Capture the cell that displays the provided text and extract its [X, Y] central coordinate. 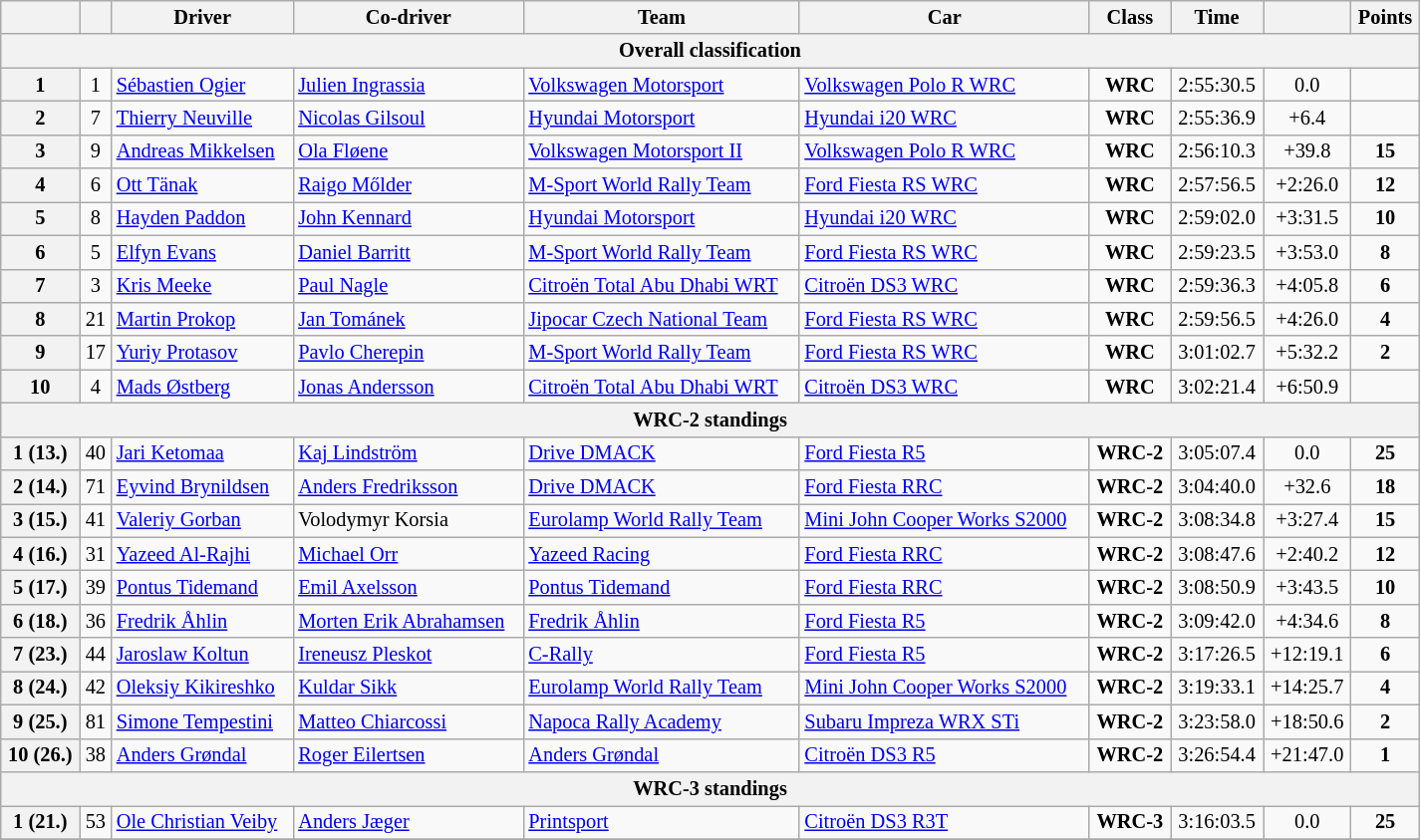
+6.4 [1307, 118]
10 (26.) [40, 755]
+32.6 [1307, 487]
WRC-3 standings [710, 788]
44 [96, 655]
+3:43.5 [1307, 587]
Jari Ketomaa [202, 453]
Anders Fredriksson [409, 487]
Eyvind Brynildsen [202, 487]
Volkswagen Motorsport [662, 85]
Jaroslaw Koltun [202, 655]
Yazeed Racing [662, 554]
Points [1385, 17]
Ole Christian Veiby [202, 822]
8 (24.) [40, 688]
Daniel Barritt [409, 252]
Sébastien Ogier [202, 85]
Kuldar Sikk [409, 688]
42 [96, 688]
40 [96, 453]
3:17:26.5 [1218, 655]
Kaj Lindström [409, 453]
2:56:10.3 [1218, 151]
Mads Østberg [202, 387]
18 [1385, 487]
Jipocar Czech National Team [662, 319]
Jan Tománek [409, 319]
+12:19.1 [1307, 655]
Thierry Neuville [202, 118]
Elfyn Evans [202, 252]
+3:27.4 [1307, 520]
Kris Meeke [202, 286]
+21:47.0 [1307, 755]
WRC-3 [1130, 822]
Paul Nagle [409, 286]
WRC-2 standings [710, 420]
3:04:40.0 [1218, 487]
3:26:54.4 [1218, 755]
3:19:33.1 [1218, 688]
+2:26.0 [1307, 185]
53 [96, 822]
Nicolas Gilsoul [409, 118]
Martin Prokop [202, 319]
+4:05.8 [1307, 286]
Printsport [662, 822]
Simone Tempestini [202, 721]
Matteo Chiarcossi [409, 721]
+14:25.7 [1307, 688]
+2:40.2 [1307, 554]
Andreas Mikkelsen [202, 151]
3:08:34.8 [1218, 520]
3:23:58.0 [1218, 721]
2:59:36.3 [1218, 286]
Subaru Impreza WRX STi [945, 721]
+4:26.0 [1307, 319]
Overall classification [710, 51]
Roger Eilertsen [409, 755]
Co-driver [409, 17]
Time [1218, 17]
17 [96, 353]
3:01:02.7 [1218, 353]
39 [96, 587]
Driver [202, 17]
+4:34.6 [1307, 621]
+3:53.0 [1307, 252]
Team [662, 17]
3:09:42.0 [1218, 621]
2:59:02.0 [1218, 218]
71 [96, 487]
Emil Axelsson [409, 587]
Hayden Paddon [202, 218]
Volodymyr Korsia [409, 520]
2:55:30.5 [1218, 85]
Volkswagen Motorsport II [662, 151]
+3:31.5 [1307, 218]
2:55:36.9 [1218, 118]
3:16:03.5 [1218, 822]
Napoca Rally Academy [662, 721]
Jonas Andersson [409, 387]
3:08:50.9 [1218, 587]
Anders Jæger [409, 822]
+6:50.9 [1307, 387]
41 [96, 520]
2:59:23.5 [1218, 252]
9 (25.) [40, 721]
+5:32.2 [1307, 353]
Citroën DS3 R3T [945, 822]
4 (16.) [40, 554]
31 [96, 554]
+39.8 [1307, 151]
5 (17.) [40, 587]
Valeriy Gorban [202, 520]
C-Rally [662, 655]
2:59:56.5 [1218, 319]
3 (15.) [40, 520]
Ott Tänak [202, 185]
Yuriy Protasov [202, 353]
81 [96, 721]
Raigo Mőlder [409, 185]
Morten Erik Abrahamsen [409, 621]
6 (18.) [40, 621]
36 [96, 621]
Oleksiy Kikireshko [202, 688]
1 (13.) [40, 453]
3:02:21.4 [1218, 387]
Michael Orr [409, 554]
38 [96, 755]
Yazeed Al-Rajhi [202, 554]
3:05:07.4 [1218, 453]
John Kennard [409, 218]
3:08:47.6 [1218, 554]
Car [945, 17]
Class [1130, 17]
7 (23.) [40, 655]
Pavlo Cherepin [409, 353]
1 (21.) [40, 822]
21 [96, 319]
2:57:56.5 [1218, 185]
2 (14.) [40, 487]
Citroën DS3 R5 [945, 755]
Julien Ingrassia [409, 85]
Ola Fløene [409, 151]
Ireneusz Pleskot [409, 655]
+18:50.6 [1307, 721]
